Output the [X, Y] coordinate of the center of the cell containing the given text.  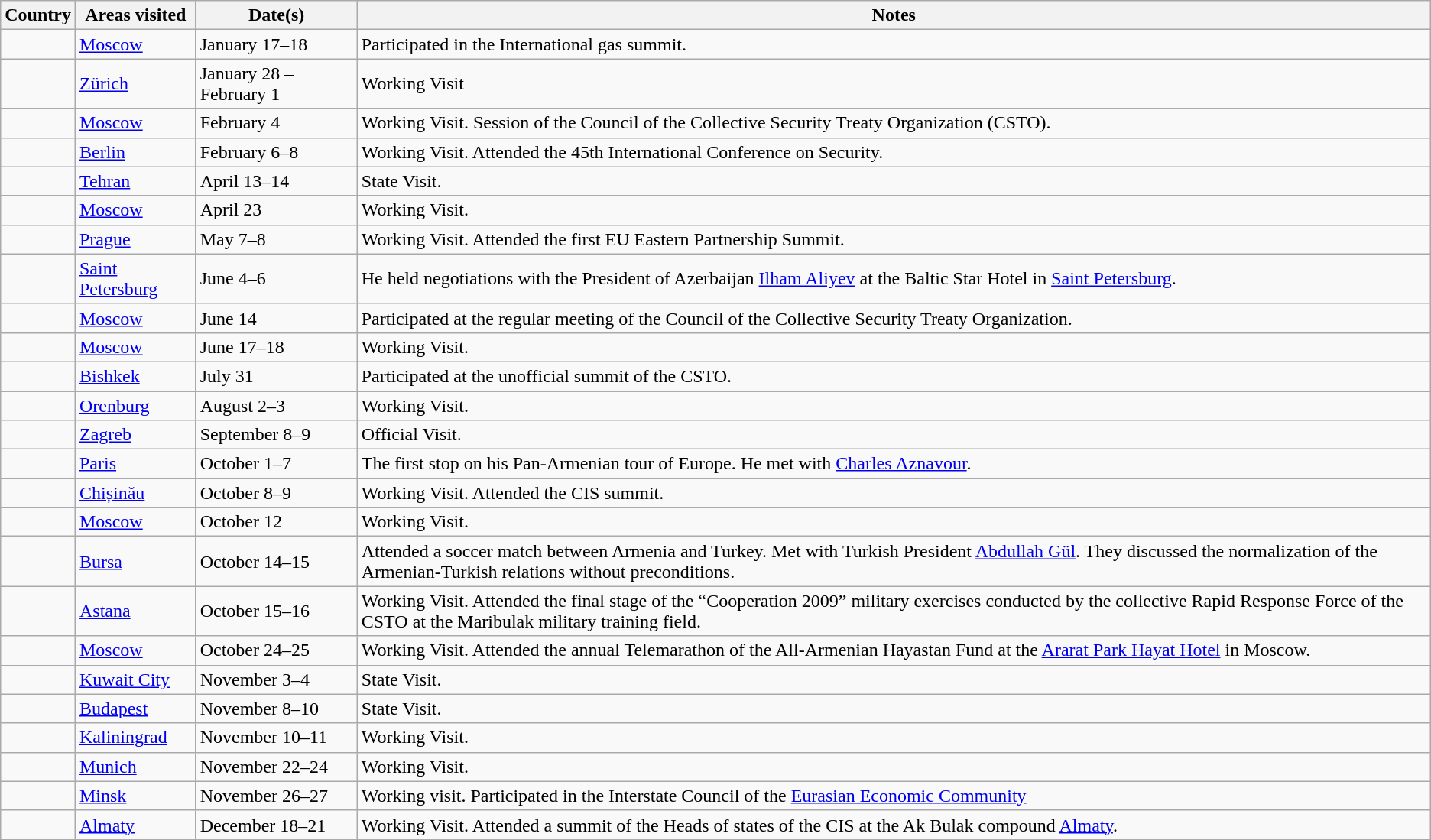
Tehran [135, 181]
Paris [135, 464]
Astana [135, 611]
Budapest [135, 709]
November 22–24 [277, 767]
April 23 [277, 210]
Working visit. Participated in the Interstate Council of the Eurasian Economic Community [894, 796]
Bursa [135, 561]
Prague [135, 239]
Working Visit. Attended the CIS summit. [894, 493]
Official Visit. [894, 435]
Kaliningrad [135, 738]
He held negotiations with the President of Azerbaijan Ilham Aliyev at the Baltic Star Hotel in Saint Petersburg. [894, 278]
Bishkek [135, 376]
Working Visit. Attended the annual Telemarathon of the All-Armenian Hayastan Fund at the Ararat Park Hayat Hotel in Moscow. [894, 650]
Chișinău [135, 493]
October 12 [277, 522]
September 8–9 [277, 435]
October 8–9 [277, 493]
Working Visit. Attended a summit of the Heads of states of the CIS at the Ak Bulak compound Almaty. [894, 825]
August 2–3 [277, 406]
Minsk [135, 796]
Working Visit [894, 84]
November 10–11 [277, 738]
February 4 [277, 123]
October 1–7 [277, 464]
Areas visited [135, 15]
Orenburg [135, 406]
November 8–10 [277, 709]
Working Visit. Attended the 45th International Conference on Security. [894, 152]
Working Visit. Attended the first EU Eastern Partnership Summit. [894, 239]
February 6–8 [277, 152]
June 17–18 [277, 347]
Zürich [135, 84]
Kuwait City [135, 679]
January 28 – February 1 [277, 84]
Almaty [135, 825]
Date(s) [277, 15]
November 26–27 [277, 796]
Berlin [135, 152]
Country [38, 15]
January 17–18 [277, 44]
Participated at the unofficial summit of the CSTO. [894, 376]
November 3–4 [277, 679]
Zagreb [135, 435]
Munich [135, 767]
July 31 [277, 376]
The first stop on his Pan-Armenian tour of Europe. He met with Charles Aznavour. [894, 464]
Participated in the International gas summit. [894, 44]
October 15–16 [277, 611]
June 14 [277, 318]
Notes [894, 15]
Working Visit. Session of the Council of the Collective Security Treaty Organization (CSTO). [894, 123]
Saint Petersburg [135, 278]
October 14–15 [277, 561]
May 7–8 [277, 239]
December 18–21 [277, 825]
Participated at the regular meeting of the Council of the Collective Security Treaty Organization. [894, 318]
June 4–6 [277, 278]
April 13–14 [277, 181]
October 24–25 [277, 650]
